Detect which cell encompasses the target text, then output its (x, y) center coordinate. 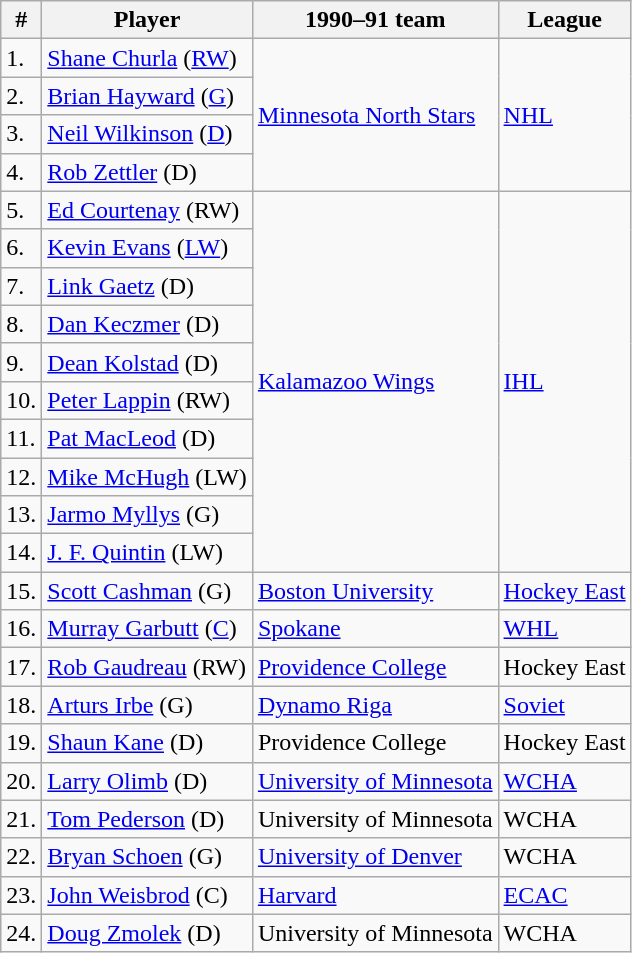
Soviet (564, 705)
15. (22, 591)
22. (22, 857)
Tom Pederson (D) (148, 819)
IHL (564, 382)
12. (22, 477)
7. (22, 286)
Doug Zmolek (D) (148, 933)
1. (22, 58)
9. (22, 362)
Jarmo Myllys (G) (148, 515)
4. (22, 172)
Neil Wilkinson (D) (148, 134)
6. (22, 248)
Murray Garbutt (C) (148, 629)
J. F. Quintin (LW) (148, 553)
Bryan Schoen (G) (148, 857)
Dan Keczmer (D) (148, 324)
Scott Cashman (G) (148, 591)
19. (22, 743)
League (564, 20)
24. (22, 933)
Dynamo Riga (375, 705)
18. (22, 705)
Rob Zettler (D) (148, 172)
20. (22, 781)
Player (148, 20)
8. (22, 324)
11. (22, 438)
Ed Courtenay (RW) (148, 210)
13. (22, 515)
23. (22, 895)
Dean Kolstad (D) (148, 362)
17. (22, 667)
Shane Churla (RW) (148, 58)
5. (22, 210)
Kalamazoo Wings (375, 382)
14. (22, 553)
Harvard (375, 895)
NHL (564, 115)
Brian Hayward (G) (148, 96)
Boston University (375, 591)
2. (22, 96)
1990–91 team (375, 20)
Peter Lappin (RW) (148, 400)
Link Gaetz (D) (148, 286)
Minnesota North Stars (375, 115)
Arturs Irbe (G) (148, 705)
# (22, 20)
Larry Olimb (D) (148, 781)
University of Denver (375, 857)
21. (22, 819)
16. (22, 629)
ECAC (564, 895)
Rob Gaudreau (RW) (148, 667)
Mike McHugh (LW) (148, 477)
3. (22, 134)
WHL (564, 629)
John Weisbrod (C) (148, 895)
Spokane (375, 629)
Pat MacLeod (D) (148, 438)
Shaun Kane (D) (148, 743)
10. (22, 400)
Kevin Evans (LW) (148, 248)
